Detect which cell encompasses the target text, then output its [X, Y] center coordinate. 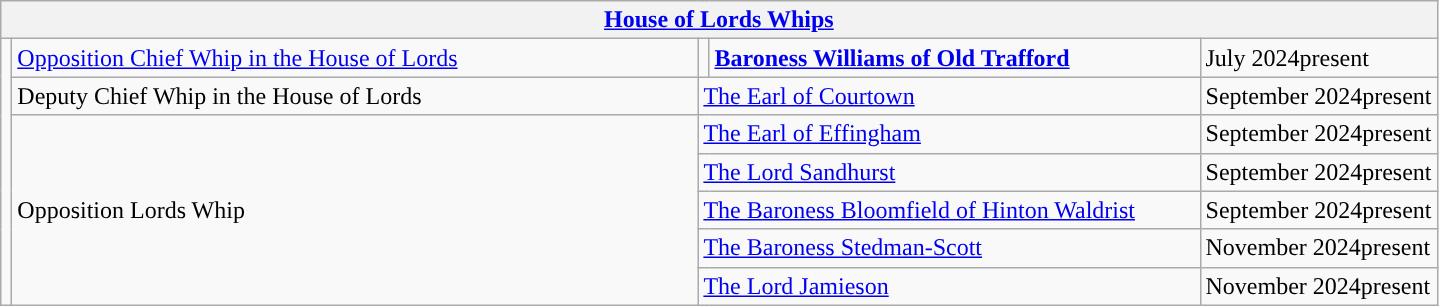
Opposition Chief Whip in the House of Lords [355, 58]
Baroness Williams of Old Trafford [954, 58]
July 2024present [1318, 58]
House of Lords Whips [719, 20]
The Earl of Courtown [949, 96]
The Baroness Stedman-Scott [949, 248]
The Baroness Bloomfield of Hinton Waldrist [949, 210]
The Earl of Effingham [949, 134]
Deputy Chief Whip in the House of Lords [355, 96]
The Lord Sandhurst [949, 172]
The Lord Jamieson [949, 286]
Opposition Lords Whip [355, 210]
